Output the (x, y) coordinate of the center of the cell containing the given text.  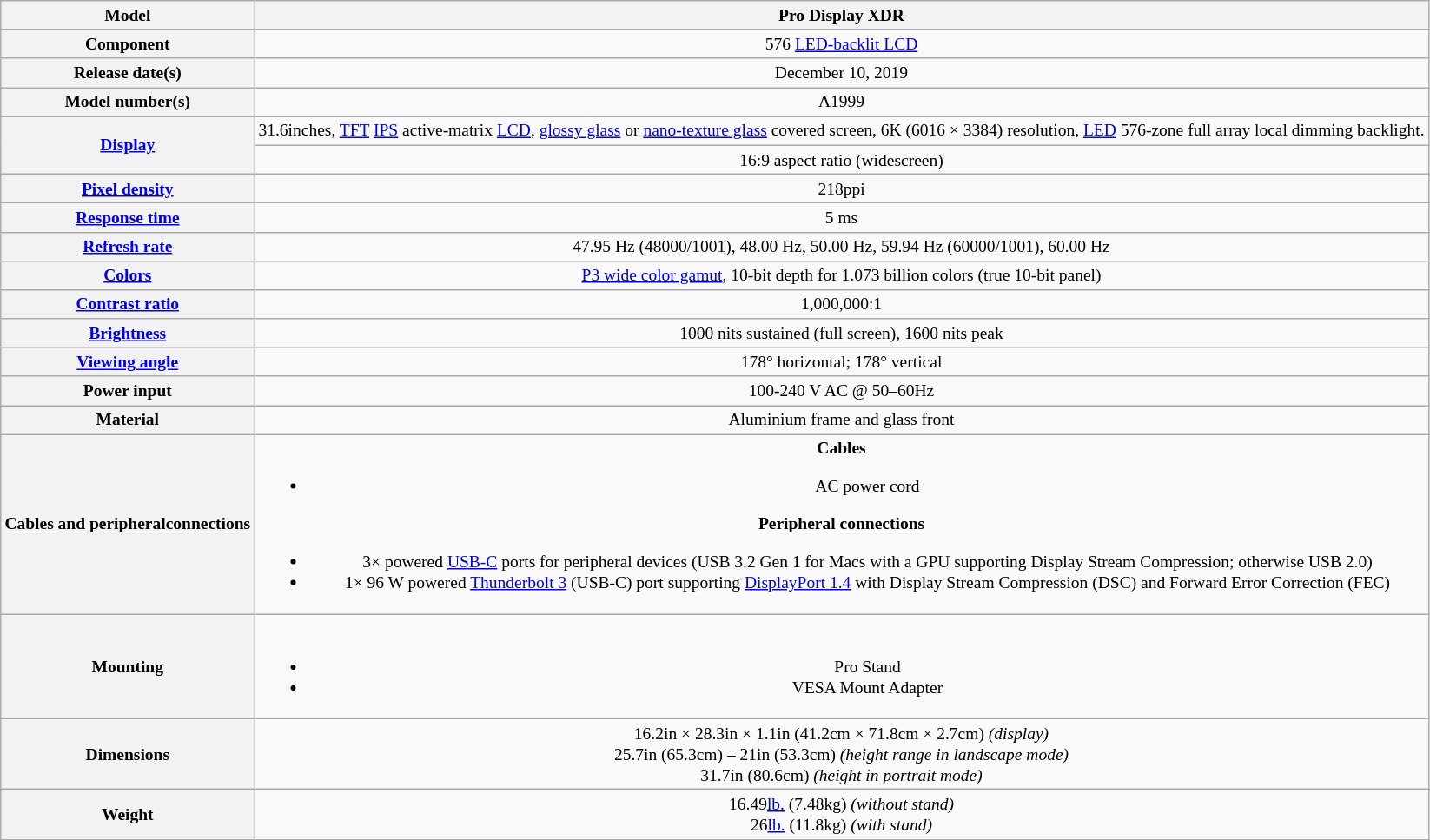
1000 nits sustained (full screen), 1600 nits peak (841, 334)
16.49lb. (7.48kg) (without stand)26lb. (11.8kg) (with stand) (841, 815)
Contrast ratio (128, 304)
Component (128, 43)
Model number(s) (128, 103)
Power input (128, 391)
Colors (128, 274)
Material (128, 420)
December 10, 2019 (841, 73)
Pro Display XDR (841, 16)
Refresh rate (128, 247)
100-240 V AC @ 50–60Hz (841, 391)
Pixel density (128, 188)
576 LED-backlit LCD (841, 43)
Response time (128, 217)
Model (128, 16)
P3 wide color gamut, 10-bit depth for 1.073 billion colors (true 10-bit panel) (841, 274)
5 ms (841, 217)
Cables and peripheralconnections (128, 525)
16:9 aspect ratio (widescreen) (841, 160)
47.95 Hz (48000/1001), 48.00 Hz, 50.00 Hz, 59.94 Hz (60000/1001), 60.00 Hz (841, 247)
1,000,000:1 (841, 304)
Release date(s) (128, 73)
Weight (128, 815)
Viewing angle (128, 361)
178° horizontal; 178° vertical (841, 361)
Display (128, 146)
Mounting (128, 666)
Brightness (128, 334)
218ppi (841, 188)
Aluminium frame and glass front (841, 420)
Dimensions (128, 754)
Pro StandVESA Mount Adapter (841, 666)
A1999 (841, 103)
